Return [x, y] of the center of cell containing provided text 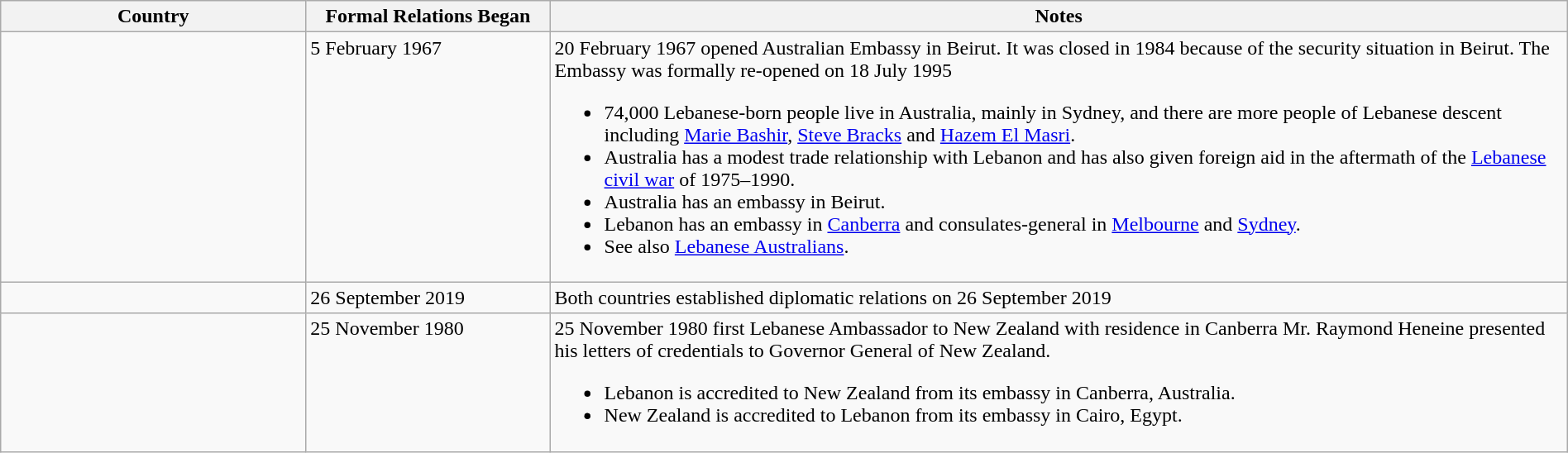
Notes [1059, 17]
Country [154, 17]
5 February 1967 [428, 157]
25 November 1980 [428, 382]
26 September 2019 [428, 298]
Both countries established diplomatic relations on 26 September 2019 [1059, 298]
Formal Relations Began [428, 17]
